Extract the (X, Y) coordinate from the center of the cell holding the provided text.  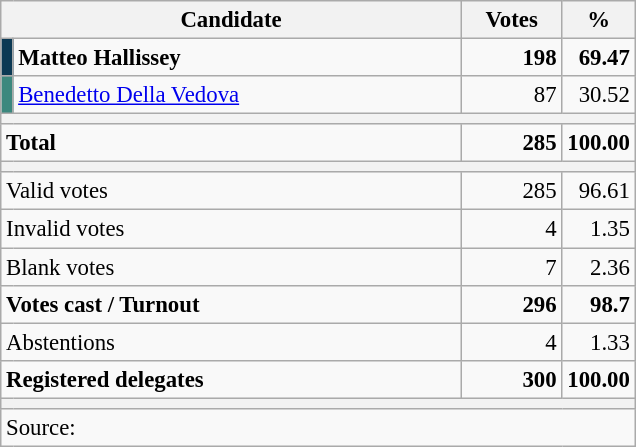
% (598, 20)
1.33 (598, 342)
Registered delegates (232, 379)
Total (232, 143)
Valid votes (232, 191)
1.35 (598, 229)
Abstentions (232, 342)
7 (512, 267)
96.61 (598, 191)
Matteo Hallissey (237, 58)
198 (512, 58)
Invalid votes (232, 229)
2.36 (598, 267)
30.52 (598, 95)
300 (512, 379)
Votes cast / Turnout (232, 304)
98.7 (598, 304)
Votes (512, 20)
Benedetto Della Vedova (237, 95)
Blank votes (232, 267)
87 (512, 95)
Source: (318, 428)
296 (512, 304)
Candidate (232, 20)
69.47 (598, 58)
